Detect which cell encompasses the target text, then output its (x, y) center coordinate. 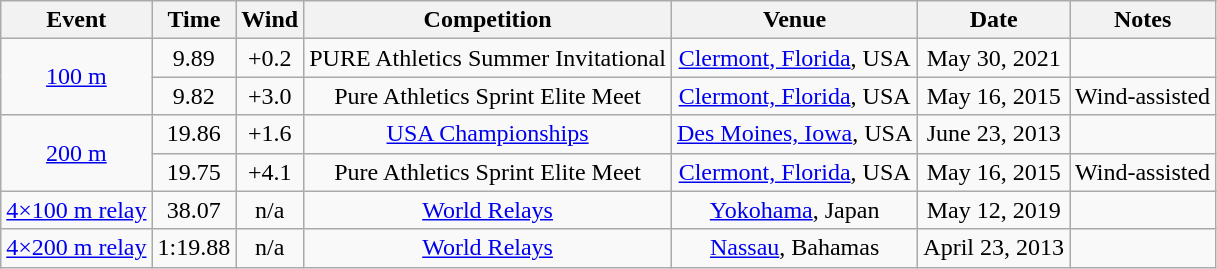
38.07 (194, 210)
April 23, 2013 (994, 248)
4×200 m relay (76, 248)
Des Moines, Iowa, USA (794, 134)
Event (76, 20)
PURE Athletics Summer Invitational (488, 58)
4×100 m relay (76, 210)
+1.6 (270, 134)
Nassau, Bahamas (794, 248)
+3.0 (270, 96)
19.86 (194, 134)
June 23, 2013 (994, 134)
9.82 (194, 96)
Notes (1143, 20)
May 30, 2021 (994, 58)
Time (194, 20)
May 12, 2019 (994, 210)
Competition (488, 20)
1:19.88 (194, 248)
USA Championships (488, 134)
Yokohama, Japan (794, 210)
+4.1 (270, 172)
Venue (794, 20)
9.89 (194, 58)
Date (994, 20)
19.75 (194, 172)
Wind (270, 20)
100 m (76, 77)
+0.2 (270, 58)
200 m (76, 153)
